Find where the given text appears and provide that cell's center as [x, y] coordinate. 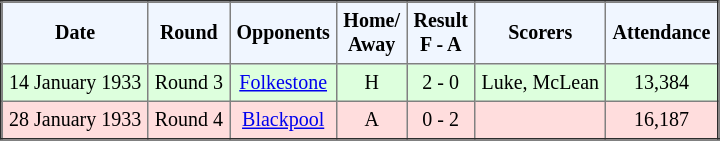
Round 4 [189, 120]
14 January 1933 [75, 83]
Folkestone [284, 83]
Blackpool [284, 120]
Round [189, 33]
0 - 2 [441, 120]
ResultF - A [441, 33]
Opponents [284, 33]
13,384 [662, 83]
2 - 0 [441, 83]
Scorers [540, 33]
Round 3 [189, 83]
Luke, McLean [540, 83]
16,187 [662, 120]
28 January 1933 [75, 120]
Attendance [662, 33]
A [372, 120]
H [372, 83]
Home/Away [372, 33]
Date [75, 33]
